For the text-containing cell, return its midpoint in [x, y] coordinate format. 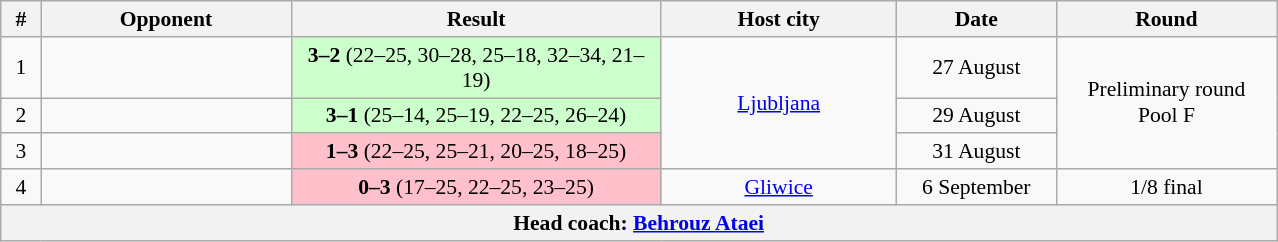
3–1 (25–14, 25–19, 22–25, 26–24) [476, 116]
27 August [976, 68]
2 [21, 116]
Host city [778, 19]
1/8 final [1166, 187]
Date [976, 19]
Round [1166, 19]
6 September [976, 187]
Head coach: Behrouz Ataei [639, 223]
Preliminary roundPool F [1166, 103]
0–3 (17–25, 22–25, 23–25) [476, 187]
3–2 (22–25, 30–28, 25–18, 32–34, 21–19) [476, 68]
Ljubljana [778, 103]
3 [21, 152]
4 [21, 187]
Gliwice [778, 187]
Opponent [166, 19]
1–3 (22–25, 25–21, 20–25, 18–25) [476, 152]
31 August [976, 152]
1 [21, 68]
# [21, 19]
29 August [976, 116]
Result [476, 19]
